From the cell containing the given text, extract its center point as [X, Y] coordinate. 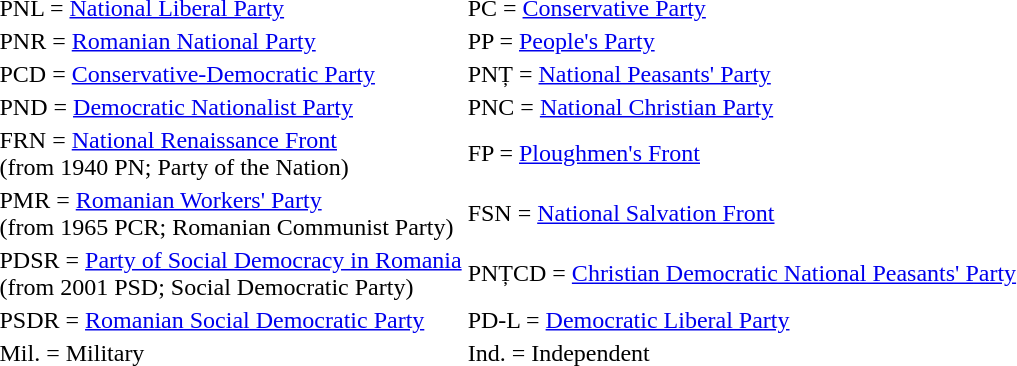
FSN = National Salvation Front [742, 214]
PD-L = Democratic Liberal Party [742, 320]
PNȚCD = Christian Democratic National Peasants' Party [742, 274]
FP = Ploughmen's Front [742, 154]
PNC = National Christian Party [742, 107]
PNȚ = National Peasants' Party [742, 74]
PP = People's Party [742, 41]
